Extract the [x, y] coordinate from the center of the cell holding the provided text.  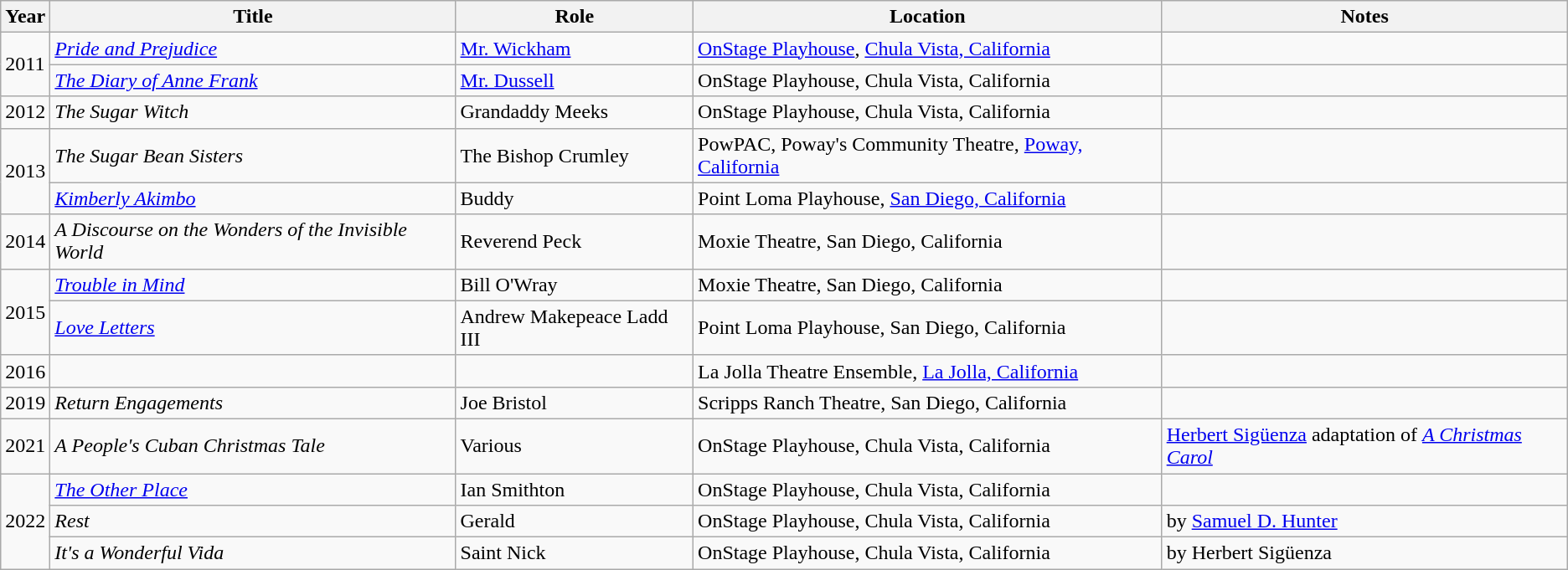
2021 [25, 445]
2022 [25, 521]
Scripps Ranch Theatre, San Diego, California [928, 403]
Andrew Makepeace Ladd III [575, 328]
Ian Smithton [575, 490]
Various [575, 445]
Year [25, 17]
It's a Wonderful Vida [253, 553]
Location [928, 17]
2016 [25, 371]
La Jolla Theatre Ensemble, La Jolla, California [928, 371]
Bill O'Wray [575, 285]
Return Engagements [253, 403]
The Sugar Bean Sisters [253, 156]
The Sugar Witch [253, 112]
2012 [25, 112]
Notes [1364, 17]
Role [575, 17]
2015 [25, 311]
Saint Nick [575, 553]
A Discourse on the Wonders of the Invisible World [253, 241]
Grandaddy Meeks [575, 112]
Herbert Sigüenza adaptation of A Christmas Carol [1364, 445]
A People's Cuban Christmas Tale [253, 445]
Title [253, 17]
2019 [25, 403]
Buddy [575, 198]
Reverend Peck [575, 241]
PowPAC, Poway's Community Theatre, Poway, California [928, 156]
Love Letters [253, 328]
Kimberly Akimbo [253, 198]
Rest [253, 521]
Joe Bristol [575, 403]
2014 [25, 241]
The Diary of Anne Frank [253, 80]
Gerald [575, 521]
The Bishop Crumley [575, 156]
2013 [25, 171]
The Other Place [253, 490]
by Samuel D. Hunter [1364, 521]
by Herbert Sigüenza [1364, 553]
Mr. Dussell [575, 80]
2011 [25, 64]
Trouble in Mind [253, 285]
Pride and Prejudice [253, 49]
Mr. Wickham [575, 49]
